Detect which cell encompasses the target text, then output its (X, Y) center coordinate. 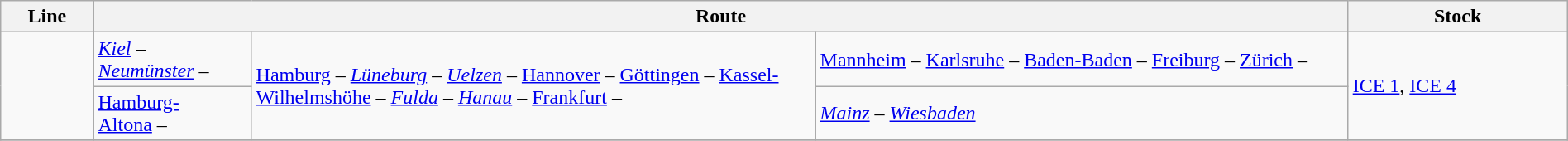
Hamburg-Altona – (172, 113)
Hamburg – Lüneburg – Uelzen – Hannover – Göttingen – Kassel-Wilhelmshöhe – Fulda – Hanau – Frankfurt – (533, 86)
Line (47, 17)
Route (721, 17)
Stock (1457, 17)
Mainz – Wiesbaden (1082, 113)
ICE 1, ICE 4 (1457, 86)
Kiel – Neumünster – (172, 60)
Mannheim – Karlsruhe – Baden-Baden – Freiburg – Zürich – (1082, 60)
